Pinpoint the cell where the given text exists, returning its [x, y] midpoint coordinate. 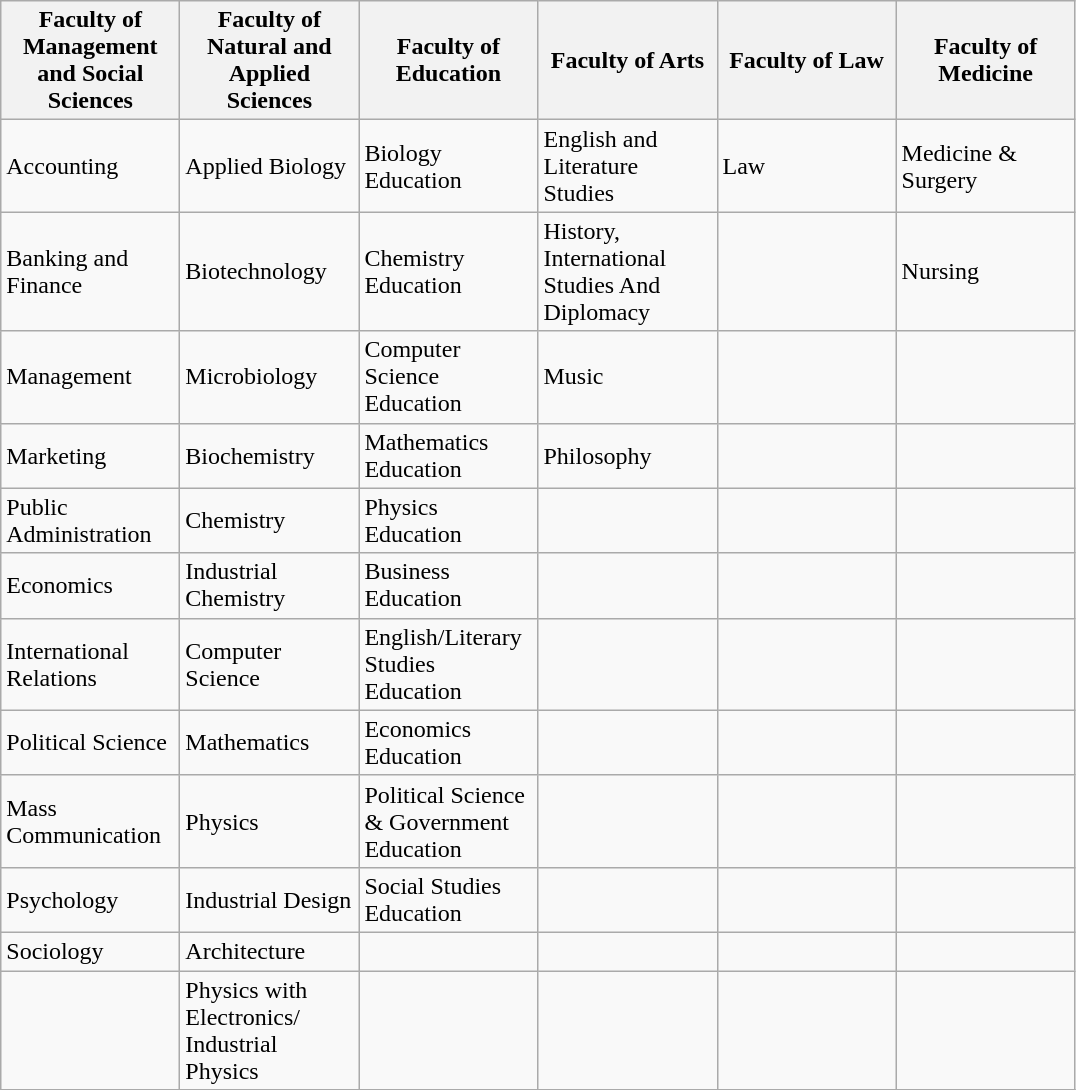
Sociology [90, 951]
Chemistry Education [448, 272]
Economics Education [448, 742]
Biology Education [448, 166]
Biochemistry [270, 456]
Political Science & Government Education [448, 821]
Faculty of Law [806, 60]
Faculty of Natural and Applied Sciences [270, 60]
Management [90, 377]
Law [806, 166]
History, International Studies And Diplomacy [628, 272]
Industrial Chemistry [270, 586]
English and Literature Studies [628, 166]
Economics [90, 586]
Philosophy [628, 456]
Faculty of Arts [628, 60]
Microbiology [270, 377]
Accounting [90, 166]
Computer Science Education [448, 377]
Faculty of Medicine [986, 60]
Music [628, 377]
Banking and Finance [90, 272]
Public Administration [90, 520]
Political Science [90, 742]
Computer Science [270, 664]
Architecture [270, 951]
Medicine & Surgery [986, 166]
Psychology [90, 900]
International Relations [90, 664]
Physics [270, 821]
Applied Biology [270, 166]
Mathematics Education [448, 456]
Chemistry [270, 520]
Nursing [986, 272]
Marketing [90, 456]
Physics with Electronics/ Industrial Physics [270, 1030]
English/Literary Studies Education [448, 664]
Faculty of Management and Social Sciences [90, 60]
Business Education [448, 586]
Physics Education [448, 520]
Mathematics [270, 742]
Mass Communication [90, 821]
Biotechnology [270, 272]
Industrial Design [270, 900]
Faculty of Education [448, 60]
Social Studies Education [448, 900]
